Find where the given text appears and provide that cell's center as [x, y] coordinate. 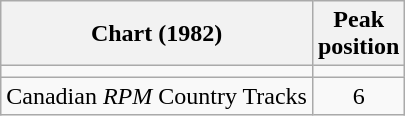
Chart (1982) [157, 34]
Peakposition [358, 34]
Canadian RPM Country Tracks [157, 96]
6 [358, 96]
